Provide the [X, Y] coordinate of the cell's center where the given text is located.  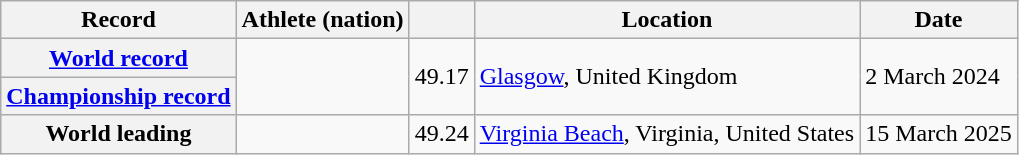
Location [666, 20]
49.17 [442, 77]
15 March 2025 [939, 134]
World record [118, 58]
Date [939, 20]
Glasgow, United Kingdom [666, 77]
World leading [118, 134]
Championship record [118, 96]
Record [118, 20]
Virginia Beach, Virginia, United States [666, 134]
Athlete (nation) [322, 20]
49.24 [442, 134]
2 March 2024 [939, 77]
